From the cell containing the given text, extract its center point as [X, Y] coordinate. 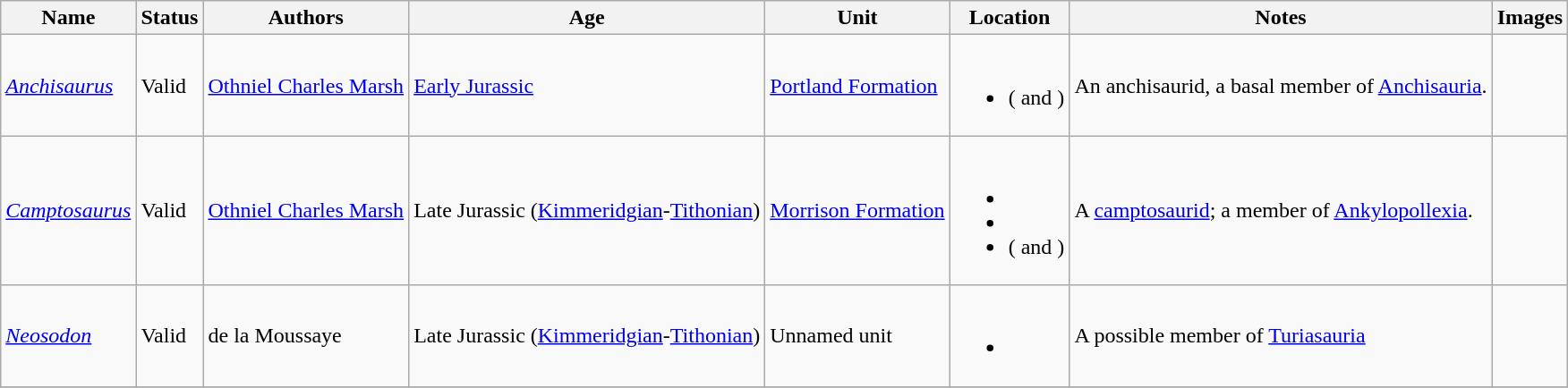
Anchisaurus [68, 86]
An anchisaurid, a basal member of Anchisauria. [1281, 86]
de la Moussaye [306, 336]
Morrison Formation [857, 211]
Location [1010, 18]
Camptosaurus [68, 211]
Neosodon [68, 336]
A camptosaurid; a member of Ankylopollexia. [1281, 211]
Unnamed unit [857, 336]
A possible member of Turiasauria [1281, 336]
Portland Formation [857, 86]
Unit [857, 18]
Images [1530, 18]
Early Jurassic [587, 86]
Status [170, 18]
Age [587, 18]
Name [68, 18]
Authors [306, 18]
Notes [1281, 18]
